For the text-containing cell, return its midpoint in [x, y] coordinate format. 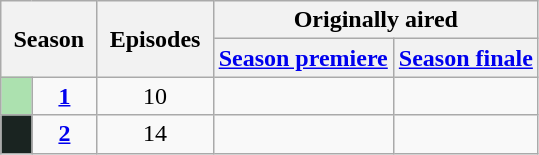
10 [155, 96]
Season premiere [303, 58]
Season finale [466, 58]
Season [49, 39]
Episodes [155, 39]
1 [64, 96]
14 [155, 134]
2 [64, 134]
Originally aired [376, 20]
